Capture the cell that displays the provided text and extract its [X, Y] central coordinate. 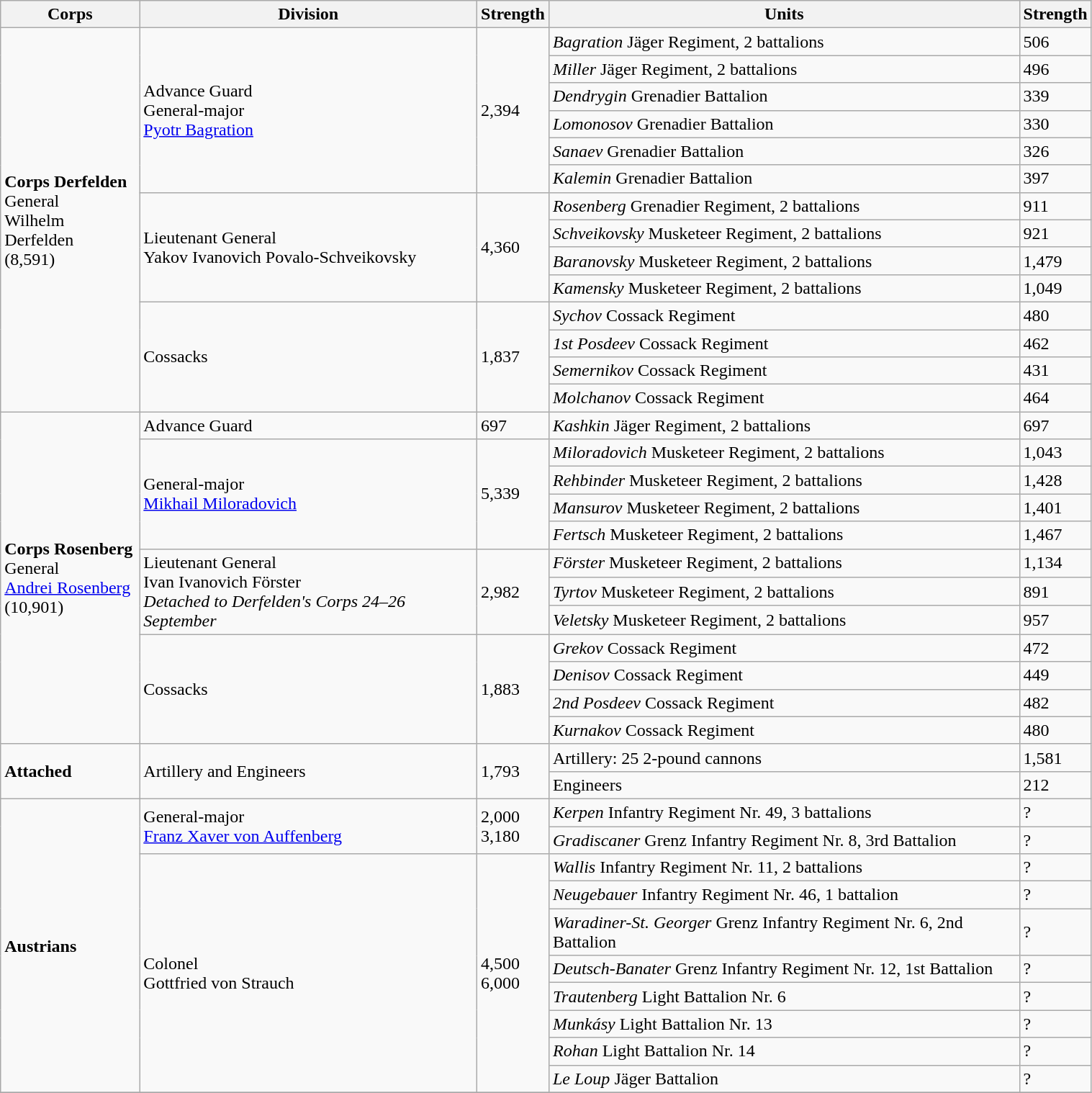
1,793 [513, 771]
Semernikov Cossack Regiment [784, 371]
Artillery and Engineers [308, 771]
Grekov Cossack Regiment [784, 648]
1,043 [1055, 453]
Mansurov Musketeer Regiment, 2 battalions [784, 508]
1,049 [1055, 288]
330 [1055, 124]
2nd Posdeev Cossack Regiment [784, 703]
1,883 [513, 689]
2,982 [513, 592]
431 [1055, 371]
Wallis Infantry Regiment Nr. 11, 2 battalions [784, 868]
Neugebauer Infantry Regiment Nr. 46, 1 battalion [784, 895]
326 [1055, 151]
2,394 [513, 110]
212 [1055, 785]
Munkásy Light Battalion Nr. 13 [784, 1024]
891 [1055, 592]
957 [1055, 620]
Kamensky Musketeer Regiment, 2 battalions [784, 288]
Units [784, 14]
1,401 [1055, 508]
397 [1055, 179]
496 [1055, 69]
Miloradovich Musketeer Regiment, 2 battalions [784, 453]
Lieutenant GeneralYakov Ivanovich Povalo-Schveikovsky [308, 247]
General-majorFranz Xaver von Auffenberg [308, 826]
Waradiner-St. Georger Grenz Infantry Regiment Nr. 6, 2nd Battalion [784, 932]
Sanaev Grenadier Battalion [784, 151]
Lieutenant GeneralIvan Ivanovich FörsterDetached to Derfelden's Corps 24–26 September [308, 592]
1,134 [1055, 563]
449 [1055, 675]
Förster Musketeer Regiment, 2 battalions [784, 563]
Trautenberg Light Battalion Nr. 6 [784, 997]
Kerpen Infantry Regiment Nr. 49, 3 battalions [784, 812]
Corps DerfeldenGeneralWilhelm Derfelden(8,591) [71, 220]
Advance GuardGeneral-majorPyotr Bagration [308, 110]
1,837 [513, 356]
4,360 [513, 247]
472 [1055, 648]
Molchanov Cossack Regiment [784, 398]
1st Posdeev Cossack Regiment [784, 343]
Austrians [71, 945]
Kalemin Grenadier Battalion [784, 179]
Corps RosenbergGeneralAndrei Rosenberg(10,901) [71, 578]
Kurnakov Cossack Regiment [784, 730]
Veletsky Musketeer Regiment, 2 battalions [784, 620]
Baranovsky Musketeer Regiment, 2 battalions [784, 261]
Tyrtov Musketeer Regiment, 2 battalions [784, 592]
921 [1055, 233]
1,581 [1055, 757]
4,5006,000 [513, 973]
339 [1055, 96]
Miller Jäger Regiment, 2 battalions [784, 69]
506 [1055, 42]
Lomonosov Grenadier Battalion [784, 124]
911 [1055, 206]
Fertsch Musketeer Regiment, 2 battalions [784, 535]
Dendrygin Grenadier Battalion [784, 96]
Deutsch-Banater Grenz Infantry Regiment Nr. 12, 1st Battalion [784, 969]
Rohan Light Battalion Nr. 14 [784, 1051]
Denisov Cossack Regiment [784, 675]
1,467 [1055, 535]
Bagration Jäger Regiment, 2 battalions [784, 42]
Engineers [784, 785]
2,0003,180 [513, 826]
General-majorMikhail Miloradovich [308, 494]
Artillery: 25 2-pound cannons [784, 757]
462 [1055, 343]
Sychov Cossack Regiment [784, 315]
Kashkin Jäger Regiment, 2 battalions [784, 426]
Rehbinder Musketeer Regiment, 2 battalions [784, 480]
1,479 [1055, 261]
Rosenberg Grenadier Regiment, 2 battalions [784, 206]
ColonelGottfried von Strauch [308, 973]
Attached [71, 771]
Advance Guard [308, 426]
464 [1055, 398]
Division [308, 14]
1,428 [1055, 480]
Corps [71, 14]
Schveikovsky Musketeer Regiment, 2 battalions [784, 233]
Le Loup Jäger Battalion [784, 1079]
Gradiscaner Grenz Infantry Regiment Nr. 8, 3rd Battalion [784, 840]
5,339 [513, 494]
482 [1055, 703]
